Provide the (X, Y) coordinate of the cell's center where the given text is located.  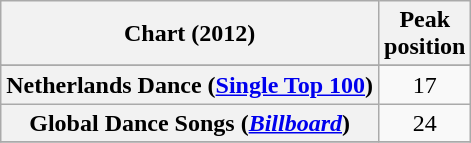
Chart (2012) (190, 34)
Global Dance Songs (Billboard) (190, 123)
Netherlands Dance (Single Top 100) (190, 85)
17 (425, 85)
24 (425, 123)
Peakposition (425, 34)
